From the cell containing the given text, extract its center point as (X, Y) coordinate. 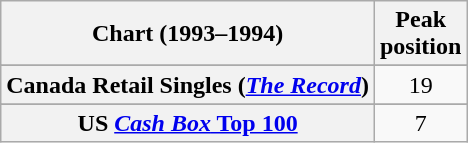
Canada Retail Singles (The Record) (188, 85)
7 (420, 123)
Peakposition (420, 34)
US Cash Box Top 100 (188, 123)
19 (420, 85)
Chart (1993–1994) (188, 34)
